From the cell containing the given text, extract its center point as [x, y] coordinate. 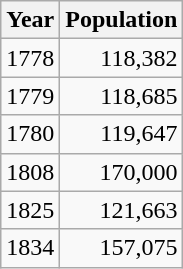
1779 [30, 96]
118,382 [122, 58]
1808 [30, 172]
118,685 [122, 96]
119,647 [122, 134]
157,075 [122, 248]
1825 [30, 210]
1834 [30, 248]
Population [122, 20]
Year [30, 20]
170,000 [122, 172]
1778 [30, 58]
1780 [30, 134]
121,663 [122, 210]
